Capture the cell that displays the provided text and extract its (x, y) central coordinate. 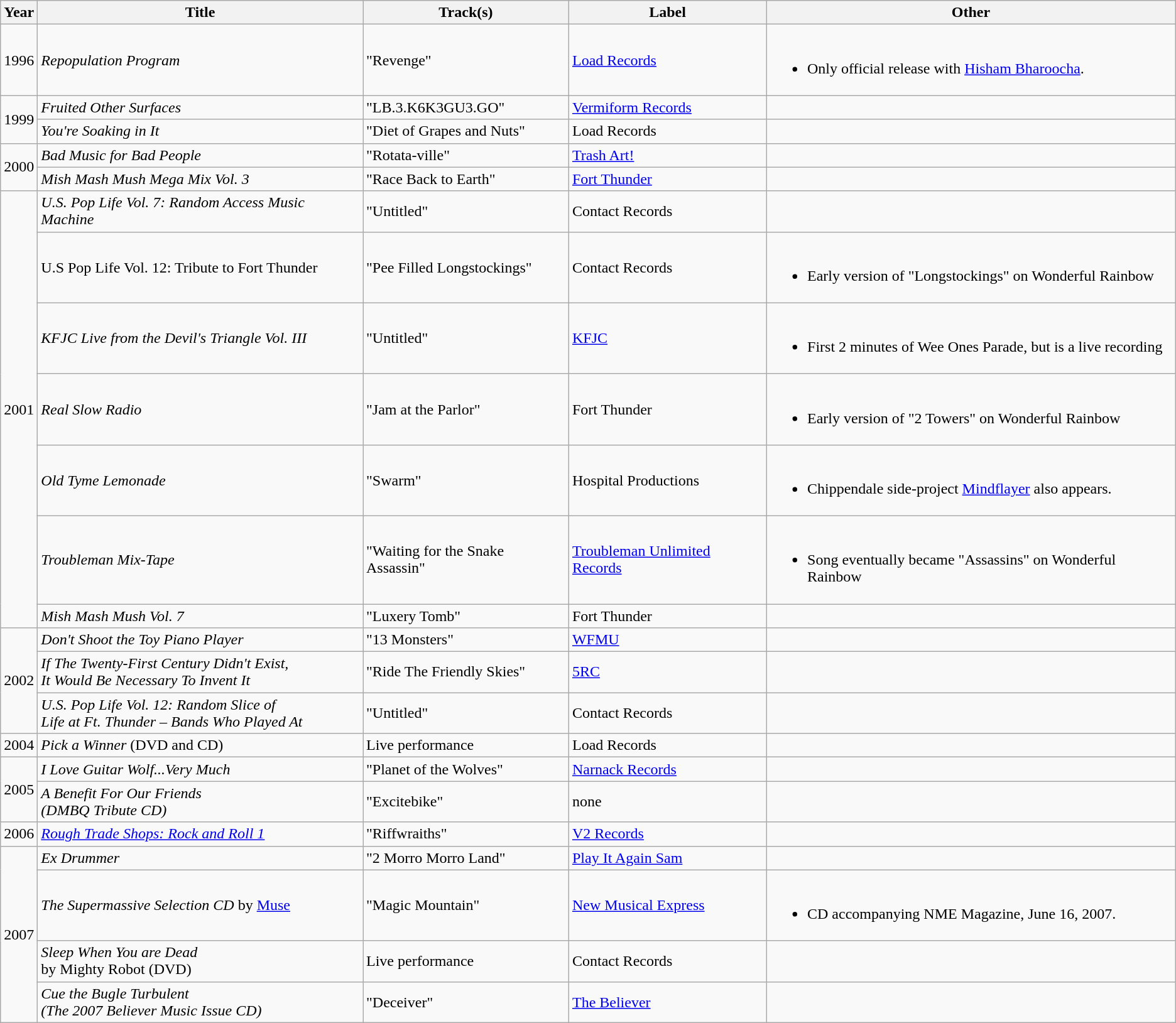
Vermiform Records (667, 107)
"Planet of the Wolves" (466, 769)
Other (971, 13)
Label (667, 13)
Ex Drummer (200, 858)
CD accompanying NME Magazine, June 16, 2007. (971, 906)
"Ride The Friendly Skies" (466, 672)
none (667, 801)
"Magic Mountain" (466, 906)
Repopulation Program (200, 60)
Troubleman Mix-Tape (200, 560)
WFMU (667, 640)
Title (200, 13)
"Rotata-ville" (466, 155)
KFJC Live from the Devil's Triangle Vol. III (200, 338)
"LB.3.K6K3GU3.GO" (466, 107)
You're Soaking in It (200, 131)
"Waiting for the Snake Assassin" (466, 560)
A Benefit For Our Friends(DMBQ Tribute CD) (200, 801)
"Excitebike" (466, 801)
"Riffwraiths" (466, 834)
2000 (19, 167)
5RC (667, 672)
The Supermassive Selection CD by Muse (200, 906)
V2 Records (667, 834)
Troubleman Unlimited Records (667, 560)
Real Slow Radio (200, 409)
Rough Trade Shops: Rock and Roll 1 (200, 834)
"Race Back to Earth" (466, 179)
1999 (19, 119)
The Believer (667, 1002)
Old Tyme Lemonade (200, 480)
Don't Shoot the Toy Piano Player (200, 640)
Mish Mash Mush Vol. 7 (200, 616)
Narnack Records (667, 769)
"Luxery Tomb" (466, 616)
Hospital Productions (667, 480)
Track(s) (466, 13)
U.S Pop Life Vol. 12: Tribute to Fort Thunder (200, 268)
"Pee Filled Longstockings" (466, 268)
Mish Mash Mush Mega Mix Vol. 3 (200, 179)
"Revenge" (466, 60)
Year (19, 13)
Early version of "Longstockings" on Wonderful Rainbow (971, 268)
Song eventually became "Assassins" on Wonderful Rainbow (971, 560)
2005 (19, 790)
U.S. Pop Life Vol. 12: Random Slice ofLife at Ft. Thunder – Bands Who Played At (200, 713)
Early version of "2 Towers" on Wonderful Rainbow (971, 409)
2001 (19, 409)
Fruited Other Surfaces (200, 107)
"Swarm" (466, 480)
1996 (19, 60)
Bad Music for Bad People (200, 155)
"Jam at the Parlor" (466, 409)
"2 Morro Morro Land" (466, 858)
If The Twenty-First Century Didn't Exist,It Would Be Necessary To Invent It (200, 672)
Pick a Winner (DVD and CD) (200, 745)
Chippendale side-project Mindflayer also appears. (971, 480)
2002 (19, 681)
Play It Again Sam (667, 858)
2007 (19, 934)
I Love Guitar Wolf...Very Much (200, 769)
"13 Monsters" (466, 640)
New Musical Express (667, 906)
Only official release with Hisham Bharoocha. (971, 60)
2004 (19, 745)
"Deceiver" (466, 1002)
"Diet of Grapes and Nuts" (466, 131)
First 2 minutes of Wee Ones Parade, but is a live recording (971, 338)
Trash Art! (667, 155)
KFJC (667, 338)
Sleep When You are Deadby Mighty Robot (DVD) (200, 961)
Cue the Bugle Turbulent(The 2007 Believer Music Issue CD) (200, 1002)
U.S. Pop Life Vol. 7: Random Access Music Machine (200, 211)
2006 (19, 834)
